From the cell containing the given text, extract its center point as [x, y] coordinate. 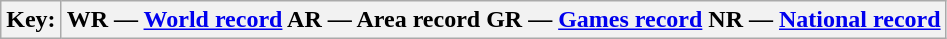
WR — World record AR — Area record GR — Games record NR — National record [504, 20]
Key: [31, 20]
